Scan for the cell matching the given text and deliver its (X, Y) coordinate at center. 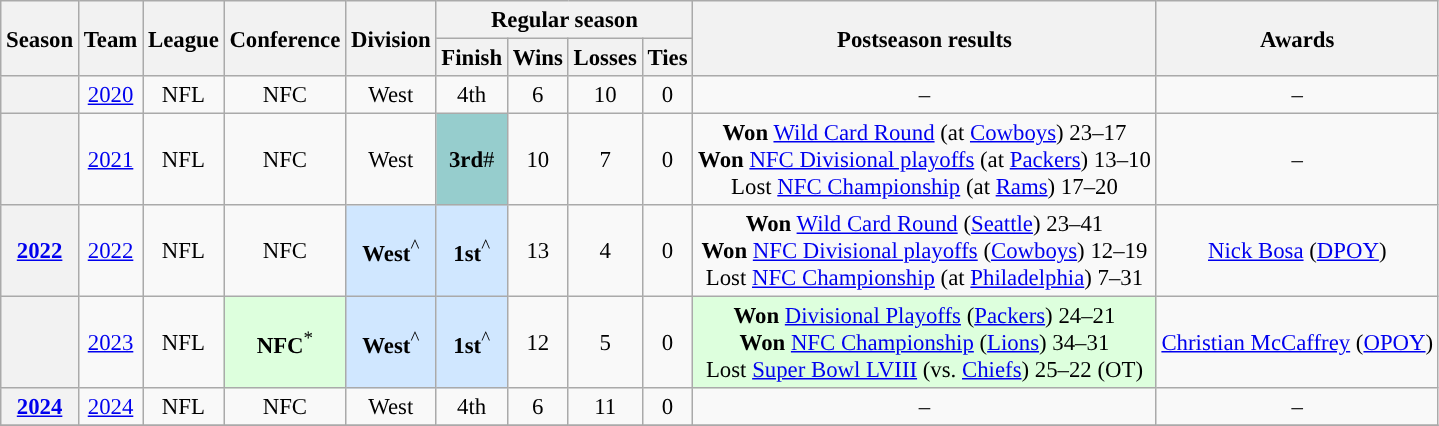
Won Wild Card Round (Seattle) 23–41Won NFC Divisional playoffs (Cowboys) 12–19Lost NFC Championship (at Philadelphia) 7–31 (924, 251)
Won Wild Card Round (at Cowboys) 23–17Won NFC Divisional playoffs (at Packers) 13–10Lost NFC Championship (at Rams) 17–20 (924, 160)
5 (605, 343)
NFC* (285, 343)
League (184, 38)
Division (391, 38)
Nick Bosa (DPOY) (1297, 251)
Season (40, 38)
11 (605, 407)
Losses (605, 58)
2020 (110, 95)
Christian McCaffrey (OPOY) (1297, 343)
Awards (1297, 38)
Wins (538, 58)
3rd# (472, 160)
13 (538, 251)
Regular season (564, 20)
Ties (668, 58)
4 (605, 251)
Finish (472, 58)
12 (538, 343)
2023 (110, 343)
Conference (285, 38)
Team (110, 38)
7 (605, 160)
2021 (110, 160)
Postseason results (924, 38)
Won Divisional Playoffs (Packers) 24–21Won NFC Championship (Lions) 34–31Lost Super Bowl LVIII (vs. Chiefs) 25–22 (OT) (924, 343)
